Detect which cell encompasses the target text, then output its (X, Y) center coordinate. 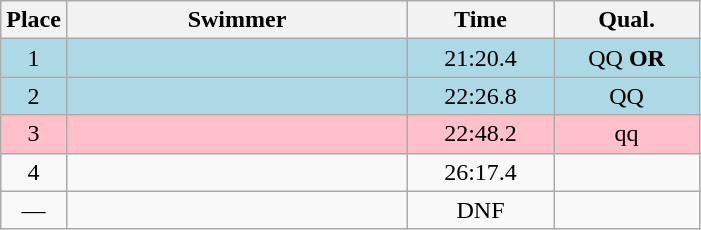
Qual. (627, 20)
22:48.2 (481, 134)
Place (34, 20)
21:20.4 (481, 58)
Time (481, 20)
DNF (481, 210)
2 (34, 96)
QQ (627, 96)
26:17.4 (481, 172)
3 (34, 134)
22:26.8 (481, 96)
qq (627, 134)
Swimmer (236, 20)
QQ OR (627, 58)
— (34, 210)
4 (34, 172)
1 (34, 58)
